Provide the [X, Y] coordinate of the cell's center where the given text is located.  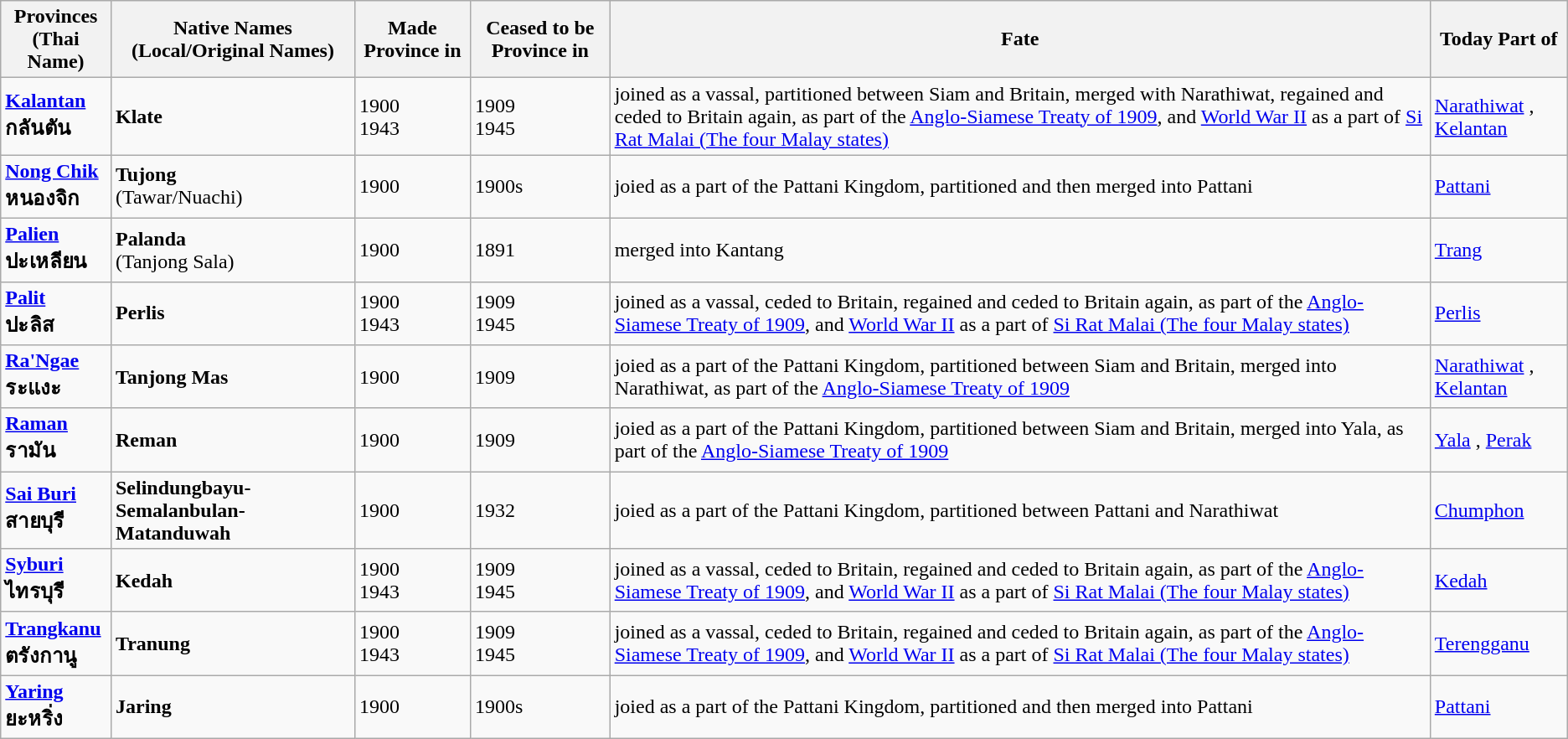
Yala , Perak [1498, 440]
Today Part of [1498, 39]
Syburiไทรบุรี [56, 581]
Tanjong Mas [233, 377]
1891 [539, 250]
Tranung [233, 643]
Trangkanuตรังกานู [56, 643]
Tujong(Tawar/Nuachi) [233, 187]
joied as a part of the Pattani Kingdom, partitioned between Pattani and Narathiwat [1020, 510]
Reman [233, 440]
Yaringยะหริ่ง [56, 707]
Ramanรามัน [56, 440]
Sai Buriสายบุรี [56, 510]
Selindungbayu-Semalanbulan-Matanduwah [233, 510]
Ra'Ngaeระแงะ [56, 377]
Palitปะลิส [56, 313]
Klate [233, 116]
Nong Chikหนองจิก [56, 187]
Jaring [233, 707]
Kalantanกลันตัน [56, 116]
Ceased to be Province in [539, 39]
1932 [539, 510]
Made Province in [412, 39]
merged into Kantang [1020, 250]
Palienปะเหลียน [56, 250]
Trang [1498, 250]
Provinces(Thai Name) [56, 39]
Terengganu [1498, 643]
Palanda(Tanjong Sala) [233, 250]
Native Names(Local/Original Names) [233, 39]
joied as a part of the Pattani Kingdom, partitioned between Siam and Britain, merged into Narathiwat, as part of the Anglo-Siamese Treaty of 1909 [1020, 377]
Fate [1020, 39]
joied as a part of the Pattani Kingdom, partitioned between Siam and Britain, merged into Yala, as part of the Anglo-Siamese Treaty of 1909 [1020, 440]
Chumphon [1498, 510]
